Locate the cell with the specified text and output its [X, Y] center coordinate. 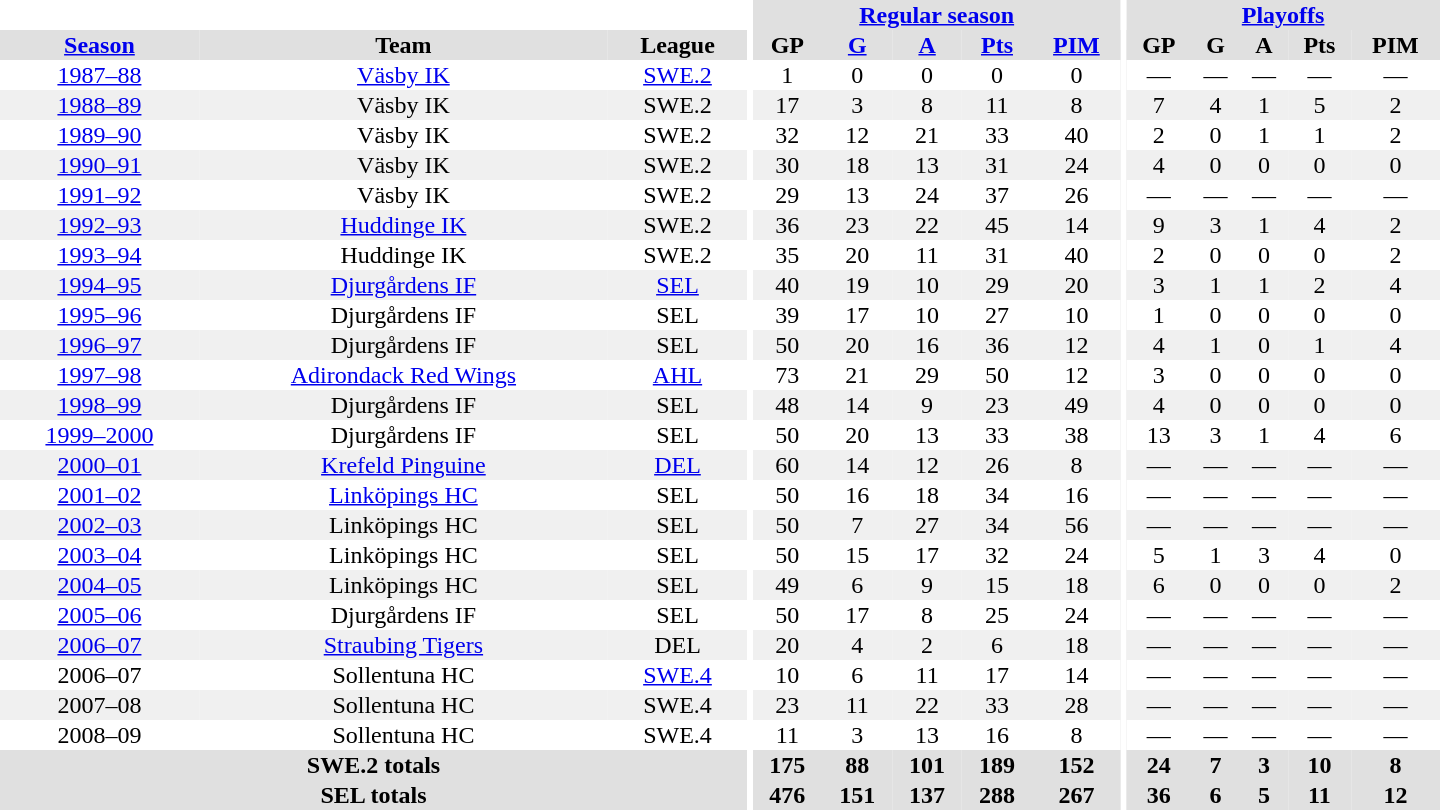
2003–04 [100, 555]
Straubing Tigers [404, 645]
137 [927, 795]
60 [787, 465]
Playoffs [1283, 15]
1989–90 [100, 135]
39 [787, 315]
45 [997, 225]
Season [100, 45]
1999–2000 [100, 435]
2004–05 [100, 585]
1995–96 [100, 315]
1990–91 [100, 165]
28 [1076, 705]
1998–99 [100, 405]
Adirondack Red Wings [404, 375]
35 [787, 255]
37 [997, 195]
73 [787, 375]
25 [997, 615]
2001–02 [100, 495]
88 [857, 765]
151 [857, 795]
38 [1076, 435]
19 [857, 285]
1997–98 [100, 375]
SEL totals [374, 795]
1993–94 [100, 255]
189 [997, 765]
288 [997, 795]
30 [787, 165]
AHL [678, 375]
League [678, 45]
1988–89 [100, 105]
476 [787, 795]
267 [1076, 795]
2000–01 [100, 465]
2002–03 [100, 525]
2007–08 [100, 705]
175 [787, 765]
1987–88 [100, 75]
SWE.2 totals [374, 765]
101 [927, 765]
152 [1076, 765]
1991–92 [100, 195]
2008–09 [100, 735]
1996–97 [100, 345]
Team [404, 45]
1994–95 [100, 285]
Regular season [936, 15]
Krefeld Pinguine [404, 465]
2005–06 [100, 615]
48 [787, 405]
56 [1076, 525]
1992–93 [100, 225]
